Scan for the cell matching the given text and deliver its [X, Y] coordinate at center. 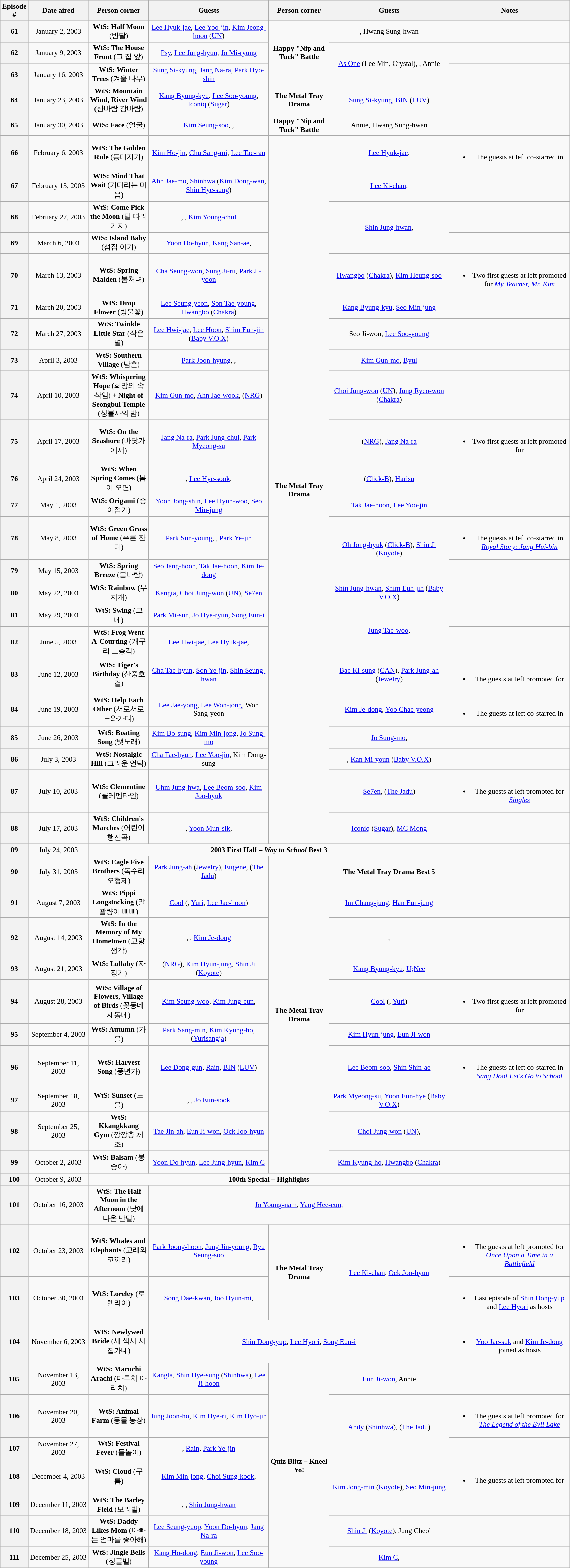
WtS: Sunset (노을) [119, 1100]
January 30, 2003 [58, 125]
98 [14, 1131]
WtS: Spring Maiden (봄처녀) [119, 275]
November 27, 2003 [58, 1448]
, [389, 938]
WtS: Island Baby (섬집 아기) [119, 243]
Choi Jung-won (UN), [389, 1131]
WtS: Rainbow (무지개) [119, 593]
Lee Ki-chan, Ock Joo-hyun [389, 1273]
April 17, 2003 [58, 441]
86 [14, 759]
WtS: Harvest Song (풍년가) [119, 1067]
WtS: Kkangkkang Gym (깡깡총 체조) [119, 1131]
100th Special – Highlights [269, 1179]
Kim Kyung-ho, Hwangbo (Chakra) [389, 1162]
79 [14, 571]
61 [14, 31]
(NRG), Kim Hyun-jung, Shin Ji (Koyote) [209, 968]
Cha Tae-hyun, Son Ye-jin, Shin Seung-hwan [209, 675]
WtS: Jingle Bells (징글벨) [119, 1557]
108 [14, 1476]
May 15, 2003 [58, 571]
WtS: Pippi Longstocking (말괄량이 삐삐) [119, 902]
WtS: Green Grass of Home (푸른 잔디) [119, 538]
Kim Je-dong, Yoo Chae-yeong [389, 709]
Kim Ho-jin, Chu Sang-mi, Lee Tae-ran [209, 153]
Kim Min-jong, Choi Sung-kook, [209, 1476]
August 21, 2003 [58, 968]
Seo Jang-hoon, Tak Jae-hoon, Kim Je-dong [209, 571]
Hwangbo (Chakra), Kim Heung-soo [389, 275]
Lee Dong-gun, Rain, BIN (LUV) [209, 1067]
January 16, 2003 [58, 75]
WtS: Boating Song (뱃노래) [119, 738]
August 14, 2003 [58, 938]
WtS: Lullaby (자장가) [119, 968]
WtS: Whales and Elephants (고래와 코끼리) [119, 1251]
WtS: Maruchi Arachi (마루치 아라치) [119, 1379]
Shin Dong-yup, Lee Hyori, Song Eun-i [299, 1342]
Kim Hyun-jung, Eun Ji-won [389, 1035]
97 [14, 1100]
WtS: On the Seashore (바닷가에서) [119, 441]
WtS: Help Each Other (서로서로 도와가며) [119, 709]
70 [14, 275]
Kim Seung-woo, Kim Jung-eun, [209, 1002]
Jang Na-ra, Park Jung-chul, Park Myeong-su [209, 441]
Lee Hwi-jae, Lee Hyuk-jae, [209, 642]
December 4, 2003 [58, 1476]
Kangta, Shin Hye-sung (Shinhwa), Lee Ji-hoon [209, 1379]
Date aired [58, 11]
, Rain, Park Ye-jin [209, 1448]
(NRG), Jang Na-ra [389, 441]
June 12, 2003 [58, 675]
WtS: Origami (종이접기) [119, 505]
WtS: Mountain Wind, River Wind (산바람 강바람) [119, 100]
Annie, Hwang Sung-hwan [389, 125]
62 [14, 53]
WtS: Nostalgic Hill (그리운 언덕) [119, 759]
Lee Seung-yeon, Son Tae-young, Hwangbo (Chakra) [209, 308]
Song Dae-kwan, Joo Hyun-mi, [209, 1298]
Yoo Jae-suk and Kim Je-dong joined as hosts [509, 1342]
WtS: Spring Breeze (봄바람) [119, 571]
WtS: Whispering Hope (희망의 속삭임) + Night of Seongbul Temple (성불사의 밤) [119, 396]
April 10, 2003 [58, 396]
85 [14, 738]
February 27, 2003 [58, 217]
March 13, 2003 [58, 275]
Kim Gun-mo, Ahn Jae-wook, (NRG) [209, 396]
80 [14, 593]
Lee Ki-chan, [389, 186]
Park Jung-ah (Jewelry), Eugene, (The Jadu) [209, 872]
Kang Byung-kyu, Seo Min-jung [389, 308]
January 9, 2003 [58, 53]
63 [14, 75]
November 6, 2003 [58, 1342]
Shin Jung-hwan, Shim Eun-jin (Baby V.O.X) [389, 593]
April 24, 2003 [58, 479]
, Hwang Sung-hwan [389, 31]
Jo Young-nam, Yang Hee-eun, [299, 1205]
78 [14, 538]
71 [14, 308]
August 28, 2003 [58, 1002]
WtS: Festival Fever (들놀이) [119, 1448]
WtS: Drop Flower (방울꽃) [119, 308]
The guests at left promoted for Singles [509, 792]
Sung Si-kyung, BIN (LUV) [389, 100]
WtS: Winter Trees (겨울 나무) [119, 75]
October 9, 2003 [58, 1179]
Yoon Do-hyun, Lee Jung-hyun, Kim C [209, 1162]
December 11, 2003 [58, 1505]
76 [14, 479]
81 [14, 615]
72 [14, 334]
WtS: Come Pick the Moon (달 따러 가자) [119, 217]
October 16, 2003 [58, 1205]
93 [14, 968]
102 [14, 1251]
110 [14, 1531]
107 [14, 1448]
Jo Sung-mo, [389, 738]
Kim Jong-min (Koyote), Seo Min-jung [389, 1487]
September 4, 2003 [58, 1035]
Kang Ho-dong, Eun Ji-won, Lee Soo-young [209, 1557]
Kim Gun-mo, Byul [389, 360]
111 [14, 1557]
March 20, 2003 [58, 308]
WtS: Clementine (클레멘타인) [119, 792]
Choi Jung-won (UN), Jung Ryeo-won (Chakra) [389, 396]
April 3, 2003 [58, 360]
June 26, 2003 [58, 738]
Shin Ji (Koyote), Jung Cheol [389, 1531]
Cool (, Yuri) [389, 1002]
WtS: The Half Moon in the Afternoon (낮에 나온 반달) [119, 1205]
WtS: Balsam (봉숭아) [119, 1162]
82 [14, 642]
The guests at left co-starred in Royal Story: Jang Hui-bin [509, 538]
2003 First Half – Way to School Best 3 [269, 850]
75 [14, 441]
WtS: Tiger's Birthday (산중호걸) [119, 675]
Ahn Jae-mo, Shinhwa (Kim Dong-wan, Shin Hye-sung) [209, 186]
105 [14, 1379]
September 11, 2003 [58, 1067]
The guests at left promoted for The Legend of the Evil Lake [509, 1416]
Kim Seung-soo, , [209, 125]
Park Sun-young, , Park Ye-jin [209, 538]
Tak Jae-hoon, Lee Yoo-jin [389, 505]
November 20, 2003 [58, 1416]
WtS: When Spring Comes (봄이 오면) [119, 479]
Park Joong-hoon, Jung Jin-young, Ryu Seung-soo [209, 1251]
Lee Hwi-jae, Lee Hoon, Shim Eun-jin (Baby V.O.X) [209, 334]
Cha Seung-won, Sung Ji-ru, Park Ji-yoon [209, 275]
Quiz Blitz – Kneel Yo! [299, 1466]
December 18, 2003 [58, 1531]
WtS: Children's Marches (어린이 행진곡) [119, 829]
The Metal Tray Drama Best 5 [389, 872]
Park Mi-sun, Jo Hye-ryun, Song Eun-i [209, 615]
Kangta, Choi Jung-won (UN), Se7en [209, 593]
October 2, 2003 [58, 1162]
Bae Ki-sung (CAN), Park Jung-ah (Jewelry) [389, 675]
August 7, 2003 [58, 902]
WtS: Animal Farm (동물 농장) [119, 1416]
Kang Byung-kyu, U;Nee [389, 968]
The guests at left promoted for Once Upon a Time in a Battlefield [509, 1251]
October 30, 2003 [58, 1298]
106 [14, 1416]
WtS: Twinkle Little Star (작은 별) [119, 334]
, , Kim Young-chul [209, 217]
WtS: Mind That Wait (기다리는 마음) [119, 186]
March 27, 2003 [58, 334]
73 [14, 360]
January 2, 2003 [58, 31]
77 [14, 505]
Cha Tae-hyun, Lee Yoo-jin, Kim Dong-sung [209, 759]
WtS: In the Memory of My Hometown (고향 생각) [119, 938]
94 [14, 1002]
WtS: Face (얼굴) [119, 125]
, Yoon Mun-sik, [209, 829]
June 19, 2003 [58, 709]
Oh Jong-hyuk (Click-B), Shin Ji (Koyote) [389, 549]
October 23, 2003 [58, 1251]
Park Joon-hyung, , [209, 360]
66 [14, 153]
68 [14, 217]
65 [14, 125]
WtS: Village of Flowers, Village of Birds (꽃동네 새동네) [119, 1002]
Tae Jin-ah, Eun Ji-won, Ock Joo-hyun [209, 1131]
Park Myeong-su, Yoon Eun-hye (Baby V.O.X) [389, 1100]
November 13, 2003 [58, 1379]
104 [14, 1342]
88 [14, 829]
Sung Si-kyung, Jang Na-ra, Park Hyo-shin [209, 75]
July 10, 2003 [58, 792]
September 18, 2003 [58, 1100]
Kang Byung-kyu, Lee Soo-young, Iconiq (Sugar) [209, 100]
, Kan Mi-youn (Baby V.O.X) [389, 759]
100 [14, 1179]
May 29, 2003 [58, 615]
89 [14, 850]
103 [14, 1298]
WtS: Cloud (구름) [119, 1476]
WtS: Eagle Five Brothers (독수리 오형제) [119, 872]
84 [14, 709]
99 [14, 1162]
WtS: The Barley Field (보리밭) [119, 1505]
WtS: Loreley (로렐라이) [119, 1298]
Cool (, Yuri, Lee Jae-hoon) [209, 902]
90 [14, 872]
Shin Jung-hwan, [389, 227]
Se7en, (The Jadu) [389, 792]
March 6, 2003 [58, 243]
Andy (Shinhwa), (The Jadu) [389, 1427]
WtS: Frog Went A-Courting (개구리 노총각) [119, 642]
January 23, 2003 [58, 100]
February 6, 2003 [58, 153]
May 22, 2003 [58, 593]
83 [14, 675]
June 5, 2003 [58, 642]
Psy, Lee Jung-hyun, Jo Mi-ryung [209, 53]
64 [14, 100]
The guests at left co-starred in Sang Doo! Let's Go to School [509, 1067]
WtS: Half Moon (반달) [119, 31]
May 8, 2003 [58, 538]
WtS: The Golden Rule (등대지기) [119, 153]
WtS: Autumn (가을) [119, 1035]
Lee Beom-soo, Shin Shin-ae [389, 1067]
, , Jo Eun-sook [209, 1100]
101 [14, 1205]
Lee Jae-yong, Lee Won-jong, Won Sang-yeon [209, 709]
Park Sang-min, Kim Kyung-ho, (Yurisangja) [209, 1035]
WtS: Swing (그네) [119, 615]
Kim Bo-sung, Kim Min-jong, Jo Sung-mo [209, 738]
February 13, 2003 [58, 186]
(Click-B), Harisu [389, 479]
Yoon Jong-shin, Lee Hyun-woo, Seo Min-jung [209, 505]
WtS: Southern Village (남촌) [119, 360]
July 17, 2003 [58, 829]
96 [14, 1067]
September 25, 2003 [58, 1131]
Lee Hyuk-jae, [389, 153]
July 31, 2003 [58, 872]
WtS: The House Front (그 집 앞) [119, 53]
Last episode of Shin Dong-yup and Lee Hyori as hosts [509, 1298]
109 [14, 1505]
May 1, 2003 [58, 505]
87 [14, 792]
July 3, 2003 [58, 759]
Notes [509, 11]
69 [14, 243]
Lee Seung-yuop, Yoon Do-hyun, Jang Na-ra [209, 1531]
Kim C, [389, 1557]
Jung Joon-ho, Kim Hye-ri, Kim Hyo-jin [209, 1416]
, Lee Hye-sook, [209, 479]
Yoon Do-hyun, Kang San-ae, [209, 243]
67 [14, 186]
95 [14, 1035]
As One (Lee Min, Crystal), , Annie [389, 63]
Uhm Jung-hwa, Lee Beom-soo, Kim Joo-hyuk [209, 792]
WtS: Daddy Likes Mom (아빠는 엄마를 좋아해) [119, 1531]
July 24, 2003 [58, 850]
91 [14, 902]
Eun Ji-won, Annie [389, 1379]
Jung Tae-woo, [389, 631]
92 [14, 938]
WtS: Newlywed Bride (새 색시 시집가네) [119, 1342]
Iconiq (Sugar), MC Mong [389, 829]
Seo Ji-won, Lee Soo-young [389, 334]
Lee Hyuk-jae, Lee Yoo-jin, Kim Jeong-hoon (UN) [209, 31]
Episode # [14, 11]
December 25, 2003 [58, 1557]
Im Chang-jung, Han Eun-jung [389, 902]
74 [14, 396]
Two first guests at left promoted for My Teacher, Mr. Kim [509, 275]
, , Shin Jung-hwan [209, 1505]
, , Kim Je-dong [209, 938]
